Detect which cell encompasses the target text, then output its [x, y] center coordinate. 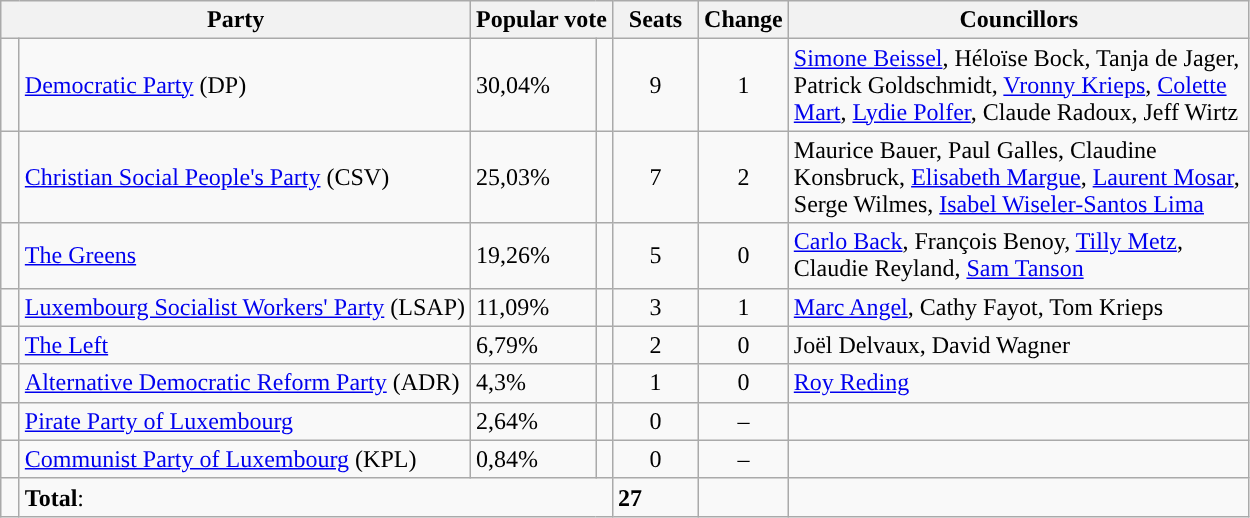
Luxembourg Socialist Workers' Party (LSAP) [244, 307]
5 [655, 256]
Christian Social People's Party (CSV) [244, 177]
Roy Reding [1018, 383]
2,64% [534, 421]
0,84% [534, 459]
27 [655, 497]
Carlo Back, François Benoy, Tilly Metz, Claudie Reyland, Sam Tanson [1018, 256]
Simone Beissel, Héloïse Bock, Tanja de Jager, Patrick Goldschmidt, Vronny Krieps, Colette Mart, Lydie Polfer, Claude Radoux, Jeff Wirtz [1018, 85]
Seats [655, 20]
Change [744, 20]
Democratic Party (DP) [244, 85]
Joël Delvaux, David Wagner [1018, 345]
6,79% [534, 345]
The Greens [244, 256]
3 [655, 307]
Total: [316, 497]
11,09% [534, 307]
25,03% [534, 177]
Communist Party of Luxembourg (KPL) [244, 459]
Alternative Democratic Reform Party (ADR) [244, 383]
19,26% [534, 256]
7 [655, 177]
Maurice Bauer, Paul Galles, Claudine Konsbruck, Elisabeth Margue, Laurent Mosar, Serge Wilmes, Isabel Wiseler-Santos Lima [1018, 177]
Pirate Party of Luxembourg [244, 421]
The Left [244, 345]
30,04% [534, 85]
Councillors [1018, 20]
Marc Angel, Cathy Fayot, Tom Krieps [1018, 307]
4,3% [534, 383]
9 [655, 85]
Party [236, 20]
Popular vote [542, 20]
